From the cell containing the given text, extract its center point as [X, Y] coordinate. 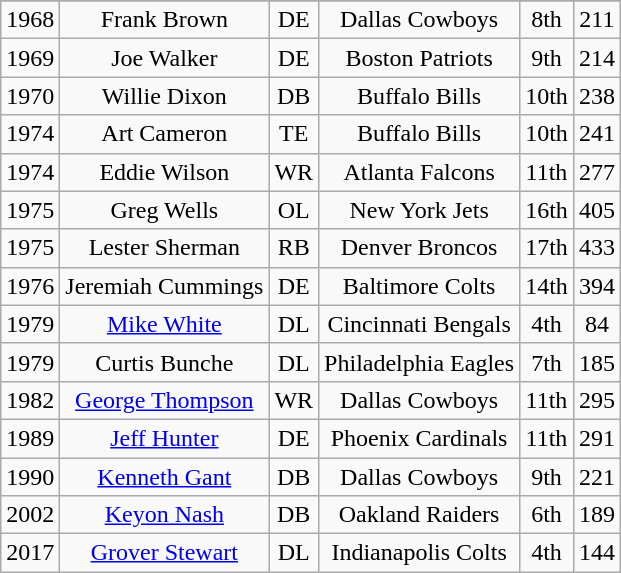
Frank Brown [164, 20]
433 [596, 248]
295 [596, 400]
1970 [30, 96]
1989 [30, 438]
Curtis Bunche [164, 362]
Greg Wells [164, 210]
214 [596, 58]
Cincinnati Bengals [420, 324]
291 [596, 438]
Eddie Wilson [164, 172]
7th [547, 362]
RB [294, 248]
OL [294, 210]
1976 [30, 286]
New York Jets [420, 210]
277 [596, 172]
2002 [30, 515]
Boston Patriots [420, 58]
Philadelphia Eagles [420, 362]
17th [547, 248]
Willie Dixon [164, 96]
1990 [30, 477]
16th [547, 210]
Lester Sherman [164, 248]
Atlanta Falcons [420, 172]
1968 [30, 20]
Indianapolis Colts [420, 553]
84 [596, 324]
144 [596, 553]
Grover Stewart [164, 553]
14th [547, 286]
1969 [30, 58]
Kenneth Gant [164, 477]
394 [596, 286]
185 [596, 362]
241 [596, 134]
TE [294, 134]
Joe Walker [164, 58]
Mike White [164, 324]
Art Cameron [164, 134]
2017 [30, 553]
Jeff Hunter [164, 438]
Keyon Nash [164, 515]
Jeremiah Cummings [164, 286]
Denver Broncos [420, 248]
405 [596, 210]
Baltimore Colts [420, 286]
8th [547, 20]
221 [596, 477]
6th [547, 515]
Phoenix Cardinals [420, 438]
Oakland Raiders [420, 515]
211 [596, 20]
189 [596, 515]
1982 [30, 400]
George Thompson [164, 400]
238 [596, 96]
